From the cell containing the given text, extract its center point as (x, y) coordinate. 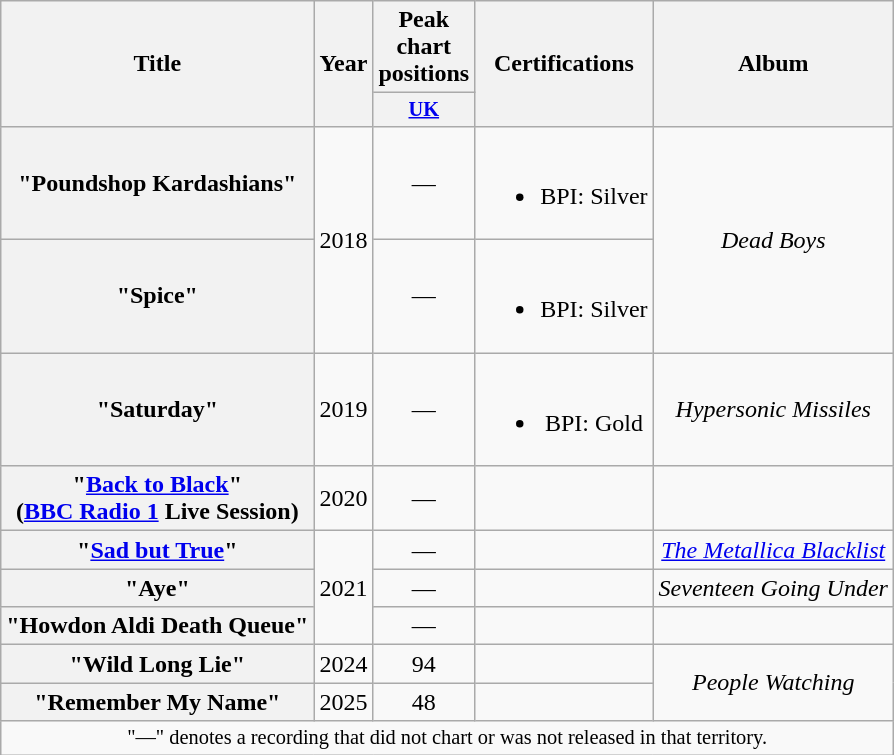
"Saturday" (158, 410)
Dead Boys (773, 239)
Seventeen Going Under (773, 588)
Certifications (564, 64)
The Metallica Blacklist (773, 550)
"Sad but True" (158, 550)
"Back to Black"(BBC Radio 1 Live Session) (158, 498)
UK (424, 110)
People Watching (773, 683)
Album (773, 64)
"Wild Long Lie" (158, 664)
"Remember My Name" (158, 702)
Peak chart positions (424, 47)
BPI: Gold (564, 410)
2020 (344, 498)
48 (424, 702)
"Aye" (158, 588)
Hypersonic Missiles (773, 410)
2018 (344, 239)
2019 (344, 410)
2025 (344, 702)
"—" denotes a recording that did not chart or was not released in that territory. (448, 738)
Title (158, 64)
"Poundshop Kardashians" (158, 182)
Year (344, 64)
2021 (344, 588)
2024 (344, 664)
"Spice" (158, 296)
94 (424, 664)
"Howdon Aldi Death Queue" (158, 626)
